Return the [x, y] coordinate for the center point of the cell that contains the specified text.  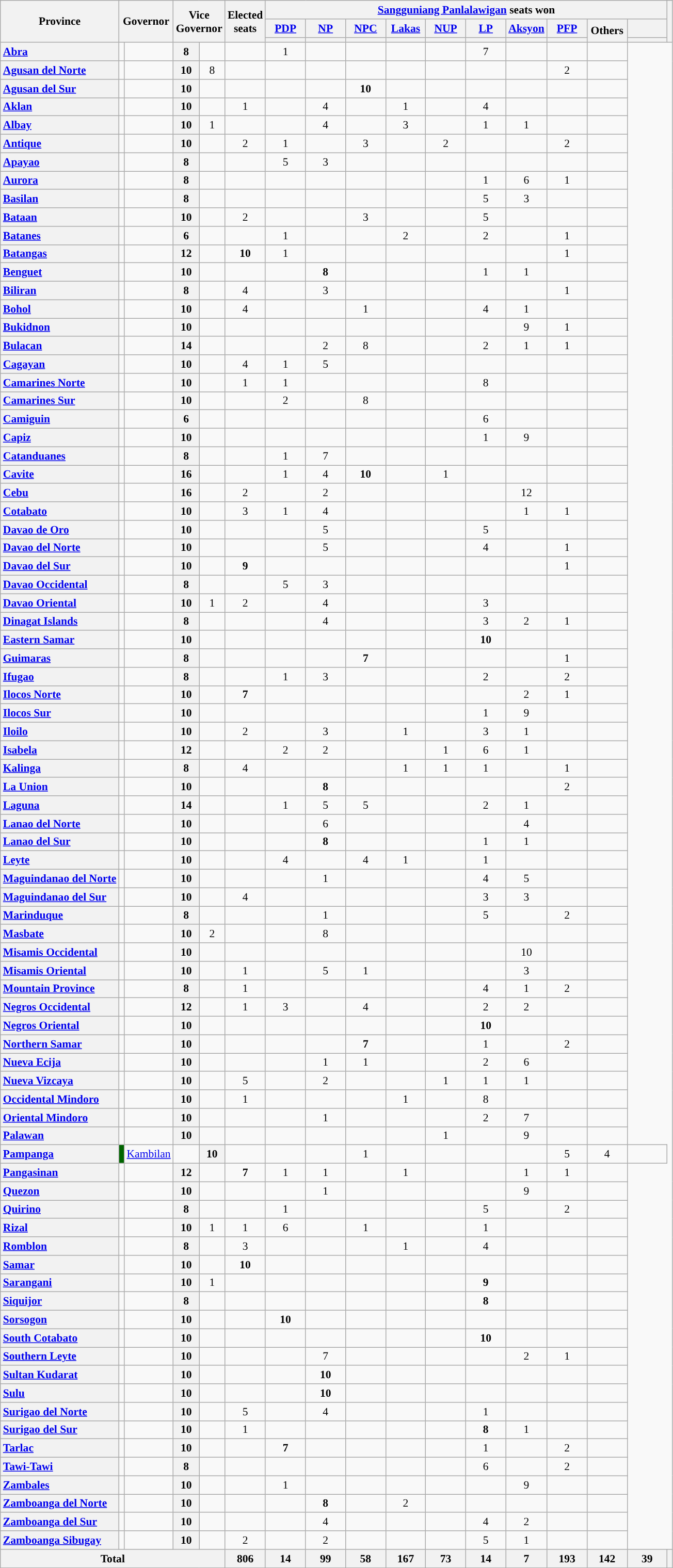
Lanao del Norte [60, 824]
Province [60, 22]
142 [607, 1559]
Cotabato [60, 511]
Leyte [60, 860]
Masbate [60, 934]
Palawan [60, 1136]
Sangguniang Panlalawigan seats won [466, 10]
Ilocos Sur [60, 713]
Bulacan [60, 346]
Bataan [60, 217]
Zamboanga del Sur [60, 1522]
Ifugao [60, 677]
Biliran [60, 291]
Cagayan [60, 364]
Kambilan [149, 1154]
Siquijor [60, 1301]
Iloilo [60, 732]
Agusan del Norte [60, 70]
Cavite [60, 475]
Negros Oriental [60, 1026]
Basilan [60, 199]
39 [647, 1559]
Quirino [60, 1210]
NUP [446, 28]
Pampanga [60, 1154]
193 [567, 1559]
Guimaras [60, 658]
Batangas [60, 254]
Sulu [60, 1393]
Marinduque [60, 916]
LP [486, 28]
Mountain Province [60, 989]
Catanduanes [60, 456]
Nueva Ecija [60, 1063]
Nueva Vizcaya [60, 1081]
Romblon [60, 1246]
Vice Governor [199, 22]
Batanes [60, 236]
Apayao [60, 162]
Kalinga [60, 769]
Bukidnon [60, 328]
Zambales [60, 1485]
Tawi-Tawi [60, 1467]
Northern Samar [60, 1044]
Maguindanao del Sur [60, 897]
Lanao del Sur [60, 842]
Sultan Kudarat [60, 1375]
Antique [60, 144]
Camiguin [60, 419]
Electedseats [245, 22]
Davao del Norte [60, 548]
Eastern Samar [60, 640]
58 [366, 1559]
Davao Oriental [60, 603]
Southern Leyte [60, 1357]
Samar [60, 1265]
Zamboanga del Norte [60, 1504]
Davao del Sur [60, 566]
Tarlac [60, 1448]
Cebu [60, 493]
Aurora [60, 181]
Benguet [60, 272]
Surigao del Sur [60, 1430]
Albay [60, 125]
Davao de Oro [60, 530]
Rizal [60, 1228]
Davao Occidental [60, 585]
La Union [60, 787]
Laguna [60, 805]
806 [245, 1559]
PDP [285, 28]
73 [446, 1559]
Dinagat Islands [60, 622]
South Cotabato [60, 1338]
PFP [567, 28]
Agusan del Sur [60, 89]
Others [607, 31]
Misamis Oriental [60, 971]
Abra [60, 52]
NPC [366, 28]
Sorsogon [60, 1320]
Zamboanga Sibugay [60, 1540]
Aklan [60, 107]
Misamis Occidental [60, 952]
Capiz [60, 438]
Pangasinan [60, 1173]
NP [326, 28]
Bohol [60, 309]
Surigao del Norte [60, 1412]
Negros Occidental [60, 1007]
Camarines Sur [60, 401]
Camarines Norte [60, 383]
Isabela [60, 750]
Ilocos Norte [60, 695]
Governor [146, 22]
Maguindanao del Norte [60, 879]
Quezon [60, 1191]
99 [326, 1559]
Sarangani [60, 1283]
Total [113, 1559]
Oriental Mindoro [60, 1118]
Aksyon [526, 28]
167 [406, 1559]
Occidental Mindoro [60, 1099]
Lakas [406, 28]
